Search for the cell housing the specified text and yield its (x, y) center coordinate. 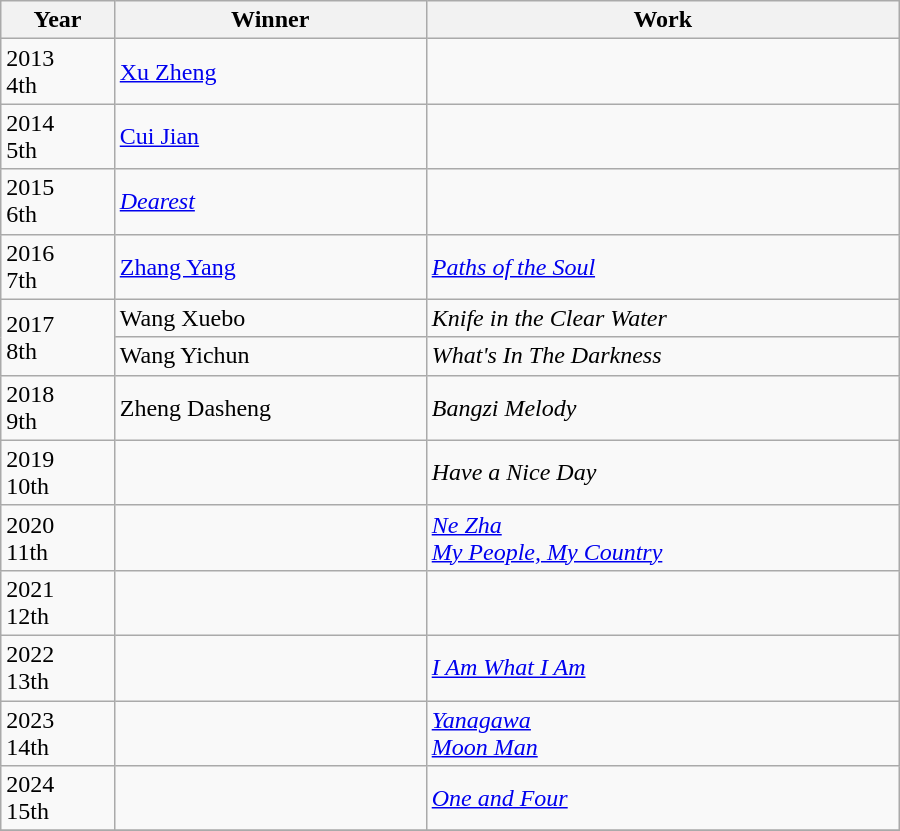
Wang Xuebo (270, 318)
20189th (58, 408)
202314th (58, 732)
Work (662, 20)
Bangzi Melody (662, 408)
Xu Zheng (270, 72)
Paths of the Soul (662, 266)
Zheng Dasheng (270, 408)
Wang Yichun (270, 356)
Ne Zha My People, My Country (662, 538)
20156th (58, 202)
One and Four (662, 798)
Knife in the Clear Water (662, 318)
202213th (58, 668)
202415th (58, 798)
202112th (58, 602)
Winner (270, 20)
Dearest (270, 202)
20134th (58, 72)
20167th (58, 266)
Cui Jian (270, 136)
Have a Nice Day (662, 472)
What's In The Darkness (662, 356)
Year (58, 20)
I Am What I Am (662, 668)
202011th (58, 538)
Zhang Yang (270, 266)
20178th (58, 337)
Yanagawa Moon Man (662, 732)
20145th (58, 136)
201910th (58, 472)
